Provide the [x, y] coordinate of the cell's center where the given text is located.  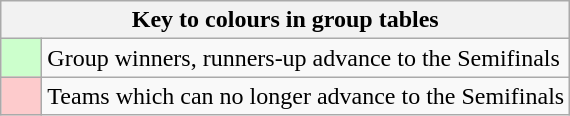
Group winners, runners-up advance to the Semifinals [306, 58]
Teams which can no longer advance to the Semifinals [306, 96]
Key to colours in group tables [286, 20]
